Identify which cell holds the provided text, then report its (X, Y) central coordinate. 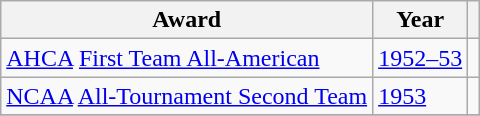
AHCA First Team All-American (187, 58)
NCAA All-Tournament Second Team (187, 96)
1952–53 (420, 58)
1953 (420, 96)
Award (187, 20)
Year (420, 20)
